Pinpoint the cell where the given text exists, returning its [x, y] midpoint coordinate. 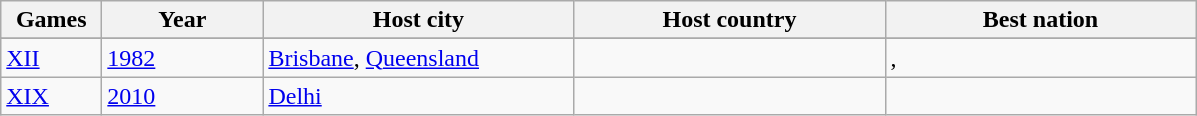
1982 [182, 58]
Games [52, 20]
Host city [418, 20]
Year [182, 20]
Delhi [418, 96]
Best nation [1040, 20]
XIX [52, 96]
Host country [730, 20]
2010 [182, 96]
, [1040, 58]
Brisbane, Queensland [418, 58]
XII [52, 58]
